Provide the [X, Y] coordinate of the cell's center where the given text is located.  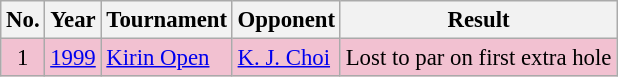
Opponent [286, 20]
K. J. Choi [286, 58]
No. [23, 20]
1999 [73, 58]
Tournament [166, 20]
Year [73, 20]
1 [23, 58]
Result [478, 20]
Lost to par on first extra hole [478, 58]
Kirin Open [166, 58]
